Identify which cell holds the provided text, then report its [X, Y] central coordinate. 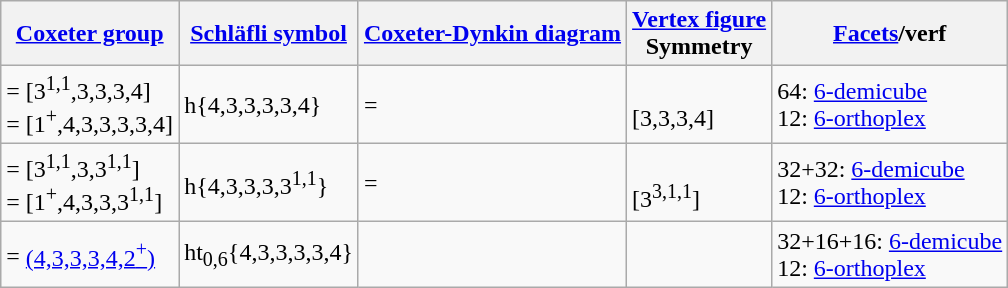
64: 6-demicube12: 6-orthoplex [890, 105]
= [31,1,3,31,1]= [1+,4,3,3,31,1] [90, 183]
[3,3,3,4] [700, 105]
Coxeter-Dynkin diagram [492, 34]
Schläfli symbol [269, 34]
Coxeter group [90, 34]
= (4,3,3,3,4,2+) [90, 254]
32+16+16: 6-demicube12: 6-orthoplex [890, 254]
32+32: 6-demicube12: 6-orthoplex [890, 183]
[33,1,1] [700, 183]
h{4,3,3,3,3,4} [269, 105]
Facets/verf [890, 34]
Vertex figureSymmetry [700, 34]
h{4,3,3,3,31,1} [269, 183]
ht0,6{4,3,3,3,3,4} [269, 254]
= [31,1,3,3,3,4]= [1+,4,3,3,3,3,4] [90, 105]
